From the cell containing the given text, extract its center point as (x, y) coordinate. 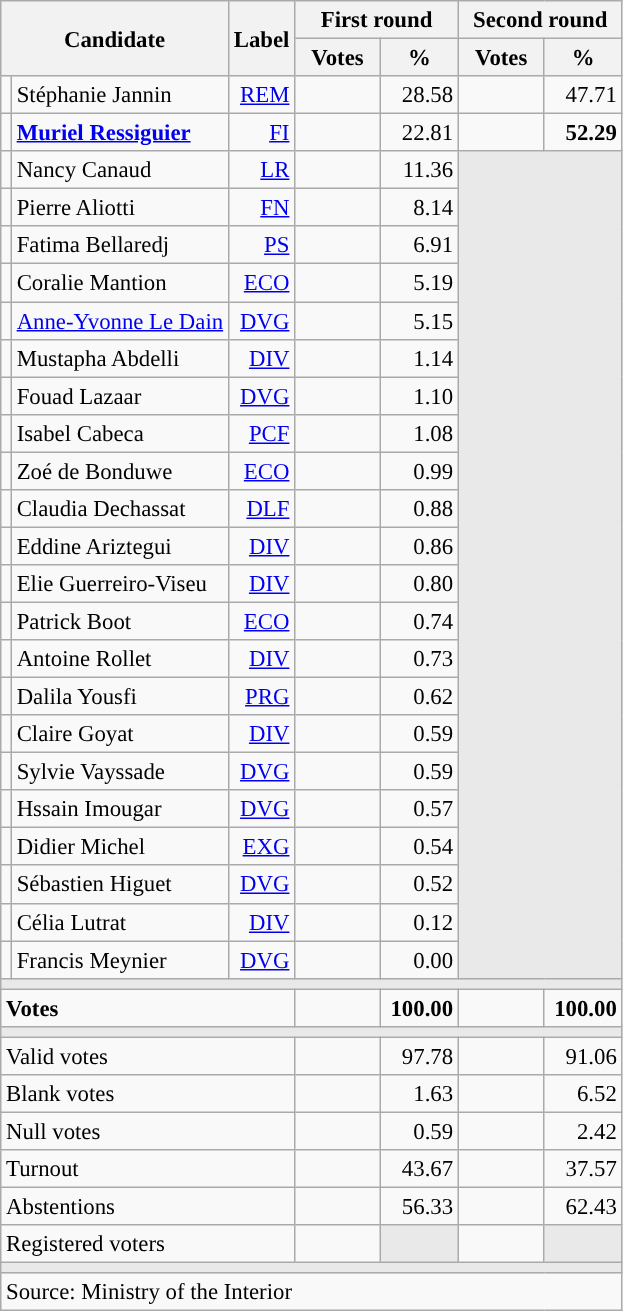
97.78 (419, 1056)
Elie Guerreiro-Viseu (120, 584)
0.52 (419, 885)
Nancy Canaud (120, 170)
Pierre Aliotti (120, 208)
1.63 (419, 1094)
11.36 (419, 170)
EXG (261, 847)
0.57 (419, 809)
0.12 (419, 922)
37.57 (583, 1169)
Patrick Boot (120, 621)
Zoé de Bonduwe (120, 471)
DLF (261, 509)
FI (261, 133)
47.71 (583, 95)
Célia Lutrat (120, 922)
PS (261, 245)
Turnout (148, 1169)
Francis Meynier (120, 960)
8.14 (419, 208)
Muriel Ressiguier (120, 133)
0.99 (419, 471)
1.10 (419, 396)
First round (377, 20)
Claudia Dechassat (120, 509)
Blank votes (148, 1094)
Candidate (115, 38)
REM (261, 95)
0.88 (419, 509)
6.91 (419, 245)
5.15 (419, 321)
1.08 (419, 433)
0.62 (419, 697)
Registered voters (148, 1244)
Mustapha Abdelli (120, 358)
Source: Ministry of the Interior (312, 1292)
1.14 (419, 358)
0.80 (419, 584)
Sébastien Higuet (120, 885)
Sylvie Vayssade (120, 772)
0.86 (419, 546)
PRG (261, 697)
Hssain Imougar (120, 809)
2.42 (583, 1131)
Anne-Yvonne Le Dain (120, 321)
43.67 (419, 1169)
Label (261, 38)
5.19 (419, 283)
Valid votes (148, 1056)
FN (261, 208)
Antoine Rollet (120, 659)
56.33 (419, 1207)
Fatima Bellaredj (120, 245)
Null votes (148, 1131)
22.81 (419, 133)
91.06 (583, 1056)
0.74 (419, 621)
62.43 (583, 1207)
28.58 (419, 95)
52.29 (583, 133)
6.52 (583, 1094)
Dalila Yousfi (120, 697)
Coralie Mantion (120, 283)
Fouad Lazaar (120, 396)
Second round (540, 20)
Eddine Ariztegui (120, 546)
PCF (261, 433)
Stéphanie Jannin (120, 95)
Isabel Cabeca (120, 433)
0.73 (419, 659)
0.00 (419, 960)
Claire Goyat (120, 734)
Didier Michel (120, 847)
LR (261, 170)
Abstentions (148, 1207)
0.54 (419, 847)
